Identify which cell holds the provided text, then report its (X, Y) central coordinate. 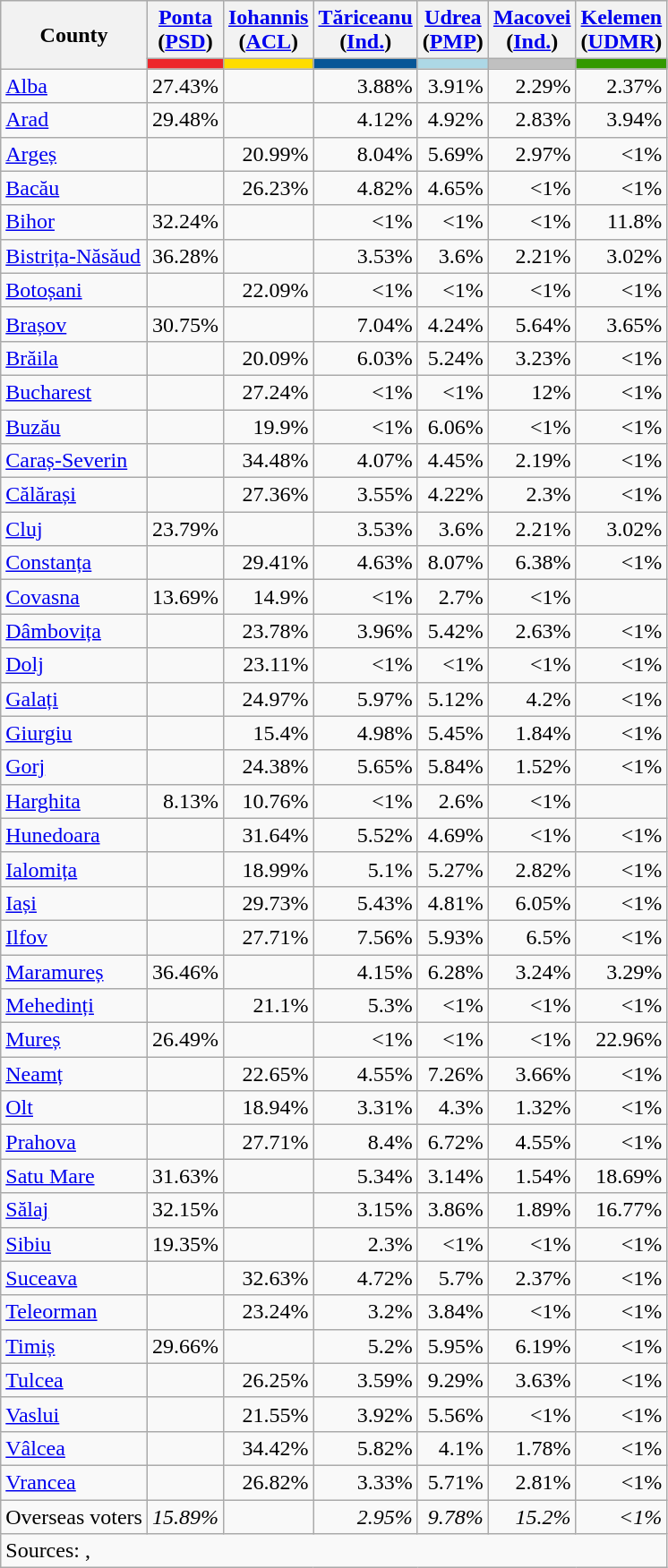
26.49% (184, 1040)
2.19% (532, 461)
County (74, 35)
3.23% (532, 358)
4.24% (453, 324)
Covasna (74, 597)
4.81% (453, 903)
3.63% (532, 1380)
4.2% (532, 699)
Macovei(Ind.) (532, 30)
Suceava (74, 1278)
4.15% (365, 971)
Brăila (74, 358)
36.46% (184, 971)
22.65% (268, 1074)
21.55% (268, 1414)
24.97% (268, 699)
4.72% (365, 1278)
Tulcea (74, 1380)
19.35% (184, 1244)
8.07% (453, 563)
3.96% (365, 631)
4.92% (453, 120)
Kelemen(UDMR) (621, 30)
6.05% (532, 903)
4.65% (453, 188)
23.11% (268, 665)
6.28% (453, 971)
2.63% (532, 631)
Udrea(PMP) (453, 30)
27.24% (268, 392)
15.4% (268, 733)
Mureș (74, 1040)
5.24% (453, 358)
8.13% (184, 801)
4.12% (365, 120)
2.95% (365, 1517)
4.1% (453, 1448)
5.2% (365, 1346)
3.65% (621, 324)
1.32% (532, 1108)
20.99% (268, 154)
23.78% (268, 631)
Vrancea (74, 1482)
34.48% (268, 461)
3.2% (365, 1312)
4.69% (453, 835)
3.88% (365, 86)
Dâmbovița (74, 631)
30.75% (184, 324)
2.83% (532, 120)
5.42% (453, 631)
5.52% (365, 835)
3.66% (532, 1074)
3.24% (532, 971)
Olt (74, 1108)
3.59% (365, 1380)
Constanța (74, 563)
5.45% (453, 733)
5.82% (365, 1448)
26.23% (268, 188)
18.94% (268, 1108)
4.22% (453, 495)
3.29% (621, 971)
Ponta(PSD) (184, 30)
Gorj (74, 767)
15.89% (184, 1517)
5.56% (453, 1414)
Vaslui (74, 1414)
11.8% (621, 222)
Prahova (74, 1142)
Maramureș (74, 971)
5.84% (453, 767)
Teleorman (74, 1312)
6.03% (365, 358)
Neamț (74, 1074)
Tăriceanu(Ind.) (365, 30)
3.92% (365, 1414)
27.43% (184, 86)
32.24% (184, 222)
Caraș-Severin (74, 461)
Overseas voters (74, 1517)
15.2% (532, 1517)
4.45% (453, 461)
5.7% (453, 1278)
16.77% (621, 1210)
3.84% (453, 1312)
5.64% (532, 324)
27.36% (268, 495)
24.38% (268, 767)
Dolj (74, 665)
9.29% (453, 1380)
18.69% (621, 1176)
32.15% (184, 1210)
Argeș (74, 154)
29.48% (184, 120)
36.28% (184, 256)
18.99% (268, 869)
22.96% (621, 1040)
5.1% (365, 869)
9.78% (453, 1517)
6.5% (532, 937)
Giurgiu (74, 733)
29.73% (268, 903)
Ialomița (74, 869)
12% (532, 392)
34.42% (268, 1448)
6.72% (453, 1142)
3.31% (365, 1108)
7.56% (365, 937)
3.86% (453, 1210)
1.89% (532, 1210)
5.12% (453, 699)
22.09% (268, 290)
5.95% (453, 1346)
14.9% (268, 597)
Buzău (74, 427)
5.34% (365, 1176)
26.25% (268, 1380)
3.33% (365, 1482)
6.38% (532, 563)
Botoșani (74, 290)
10.76% (268, 801)
2.29% (532, 86)
5.3% (365, 1006)
5.71% (453, 1482)
2.97% (532, 154)
Ilfov (74, 937)
3.91% (453, 86)
23.24% (268, 1312)
1.54% (532, 1176)
6.06% (453, 427)
3.94% (621, 120)
4.3% (453, 1108)
31.63% (184, 1176)
4.98% (365, 733)
21.1% (268, 1006)
13.69% (184, 597)
19.9% (268, 427)
1.52% (532, 767)
1.84% (532, 733)
5.43% (365, 903)
5.93% (453, 937)
2.82% (532, 869)
29.41% (268, 563)
Satu Mare (74, 1176)
7.26% (453, 1074)
Harghita (74, 801)
Sources: , (334, 1551)
5.97% (365, 699)
1.78% (532, 1448)
Brașov (74, 324)
2.81% (532, 1482)
3.55% (365, 495)
4.63% (365, 563)
Sibiu (74, 1244)
8.04% (365, 154)
Iași (74, 903)
Timiș (74, 1346)
Bistrița-Năsăud (74, 256)
3.15% (365, 1210)
Mehedinți (74, 1006)
32.63% (268, 1278)
29.66% (184, 1346)
20.09% (268, 358)
26.82% (268, 1482)
Cluj (74, 529)
Arad (74, 120)
23.79% (184, 529)
Galați (74, 699)
Bihor (74, 222)
Sălaj (74, 1210)
5.27% (453, 869)
31.64% (268, 835)
Vâlcea (74, 1448)
Iohannis(ACL) (268, 30)
4.07% (365, 461)
3.14% (453, 1176)
Bacău (74, 188)
Hunedoara (74, 835)
5.69% (453, 154)
2.7% (453, 597)
Alba (74, 86)
5.65% (365, 767)
6.19% (532, 1346)
8.4% (365, 1142)
4.82% (365, 188)
Călărași (74, 495)
7.04% (365, 324)
Bucharest (74, 392)
2.6% (453, 801)
